Find where the given text appears and provide that cell's center as (x, y) coordinate. 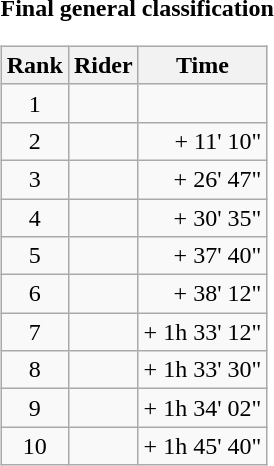
Time (202, 65)
9 (34, 408)
10 (34, 446)
+ 1h 33' 12" (202, 332)
+ 1h 45' 40" (202, 446)
+ 37' 40" (202, 256)
+ 30' 35" (202, 217)
+ 1h 34' 02" (202, 408)
+ 11' 10" (202, 141)
Rank (34, 65)
+ 38' 12" (202, 294)
+ 26' 47" (202, 179)
5 (34, 256)
1 (34, 103)
+ 1h 33' 30" (202, 370)
7 (34, 332)
6 (34, 294)
3 (34, 179)
8 (34, 370)
4 (34, 217)
2 (34, 141)
Rider (103, 65)
